Extract the [X, Y] coordinate from the center of the cell holding the provided text.  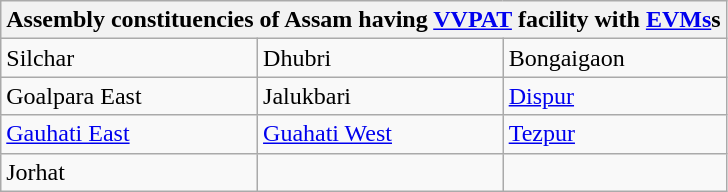
Gauhati East [130, 134]
Dispur [614, 96]
Jalukbari [381, 96]
Bongaigaon [614, 58]
Jorhat [130, 172]
Tezpur [614, 134]
Dhubri [381, 58]
Guahati West [381, 134]
Silchar [130, 58]
Goalpara East [130, 96]
Assembly constituencies of Assam having VVPAT facility with EVMss [364, 20]
